Output the (X, Y) coordinate of the center of the cell containing the given text.  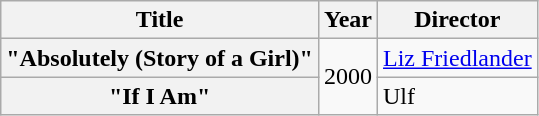
"If I Am" (160, 96)
"Absolutely (Story of a Girl)" (160, 58)
Liz Friedlander (458, 58)
Year (348, 20)
Director (458, 20)
2000 (348, 77)
Ulf (458, 96)
Title (160, 20)
